Return the [x, y] coordinate for the center point of the cell that contains the specified text.  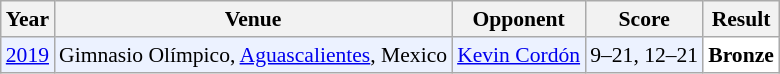
Venue [253, 19]
Gimnasio Olímpico, Aguascalientes, Mexico [253, 55]
2019 [28, 55]
Kevin Cordón [518, 55]
Year [28, 19]
Bronze [741, 55]
Opponent [518, 19]
Score [644, 19]
Result [741, 19]
9–21, 12–21 [644, 55]
